For the text-containing cell, return its midpoint in (x, y) coordinate format. 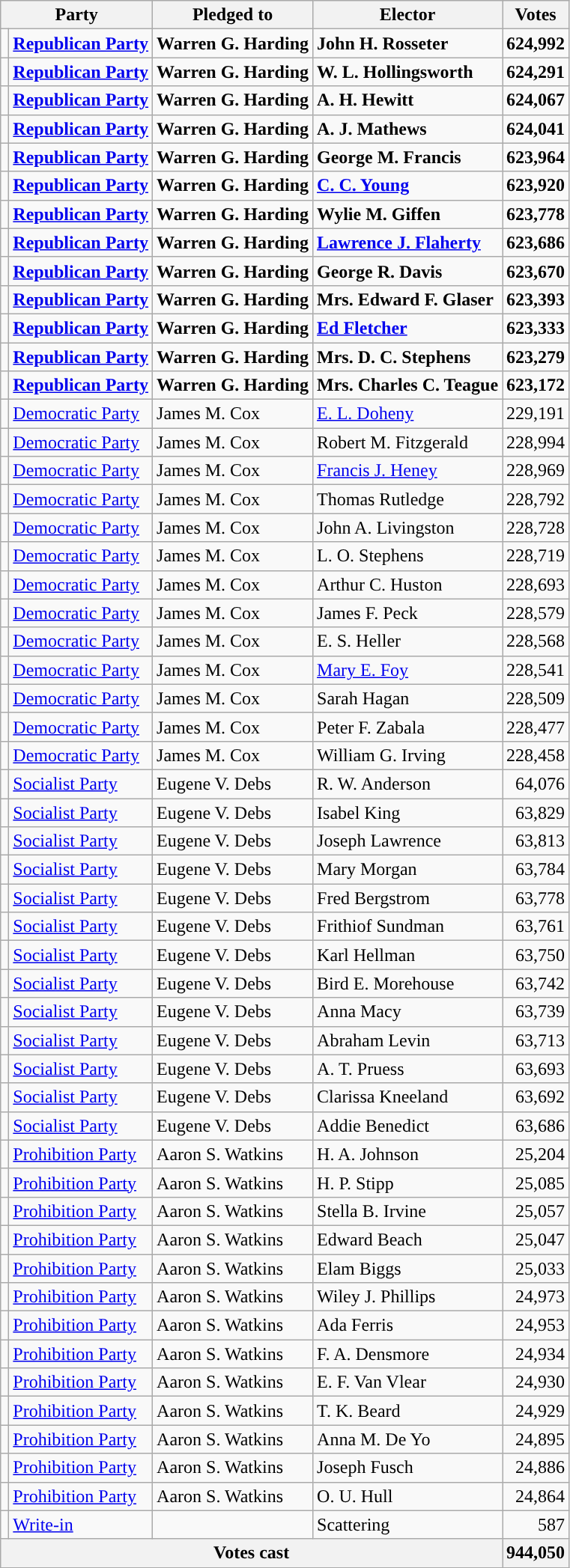
E. L. Doheny (407, 414)
H. A. Johnson (407, 1154)
John A. Livingston (407, 528)
John H. Rosseter (407, 43)
623,778 (536, 214)
24,864 (536, 1496)
25,033 (536, 1269)
Votes (536, 15)
E. F. Van Vlear (407, 1382)
George R. Davis (407, 271)
24,886 (536, 1468)
Anna Macy (407, 1012)
Joseph Lawrence (407, 841)
25,204 (536, 1154)
63,761 (536, 927)
Arthur C. Huston (407, 585)
Wylie M. Giffen (407, 214)
24,895 (536, 1439)
624,041 (536, 129)
Mary Morgan (407, 870)
Edward Beach (407, 1239)
24,930 (536, 1382)
24,953 (536, 1326)
Francis J. Heney (407, 471)
63,784 (536, 870)
Peter F. Zabala (407, 727)
623,279 (536, 357)
Sarah Hagan (407, 698)
228,969 (536, 471)
63,829 (536, 812)
Robert M. Fitzgerald (407, 442)
623,686 (536, 242)
A. J. Mathews (407, 129)
24,973 (536, 1297)
623,172 (536, 385)
Frithiof Sundman (407, 927)
25,057 (536, 1211)
228,693 (536, 585)
Lawrence J. Flaherty (407, 242)
Ed Fletcher (407, 328)
624,992 (536, 43)
63,813 (536, 841)
228,792 (536, 499)
228,541 (536, 670)
Mrs. Edward F. Glaser (407, 299)
228,568 (536, 641)
228,579 (536, 613)
228,719 (536, 556)
624,291 (536, 72)
624,067 (536, 100)
Bird E. Morehouse (407, 983)
W. L. Hollingsworth (407, 72)
63,693 (536, 1069)
587 (536, 1525)
228,509 (536, 698)
Stella B. Irvine (407, 1211)
63,778 (536, 898)
623,920 (536, 186)
Mary E. Foy (407, 670)
Ada Ferris (407, 1326)
623,670 (536, 271)
Clarissa Kneeland (407, 1097)
O. U. Hull (407, 1496)
25,085 (536, 1183)
Write-in (81, 1525)
Votes cast (252, 1553)
A. H. Hewitt (407, 100)
Mrs. Charles C. Teague (407, 385)
George M. Francis (407, 157)
63,692 (536, 1097)
Abraham Levin (407, 1040)
Mrs. D. C. Stephens (407, 357)
E. S. Heller (407, 641)
63,739 (536, 1012)
Addie Benedict (407, 1126)
63,750 (536, 955)
R. W. Anderson (407, 784)
Joseph Fusch (407, 1468)
228,994 (536, 442)
944,050 (536, 1553)
623,333 (536, 328)
James F. Peck (407, 613)
Pledged to (233, 15)
229,191 (536, 414)
Elam Biggs (407, 1269)
Karl Hellman (407, 955)
H. P. Stipp (407, 1183)
63,686 (536, 1126)
24,929 (536, 1411)
Fred Bergstrom (407, 898)
24,934 (536, 1354)
C. C. Young (407, 186)
A. T. Pruess (407, 1069)
Thomas Rutledge (407, 499)
25,047 (536, 1239)
Elector (407, 15)
Anna M. De Yo (407, 1439)
228,477 (536, 727)
63,713 (536, 1040)
623,393 (536, 299)
Isabel King (407, 812)
F. A. Densmore (407, 1354)
T. K. Beard (407, 1411)
Wiley J. Phillips (407, 1297)
L. O. Stephens (407, 556)
63,742 (536, 983)
64,076 (536, 784)
Party (76, 15)
228,728 (536, 528)
William G. Irving (407, 755)
Scattering (407, 1525)
623,964 (536, 157)
228,458 (536, 755)
